Identify which cell holds the provided text, then report its [X, Y] central coordinate. 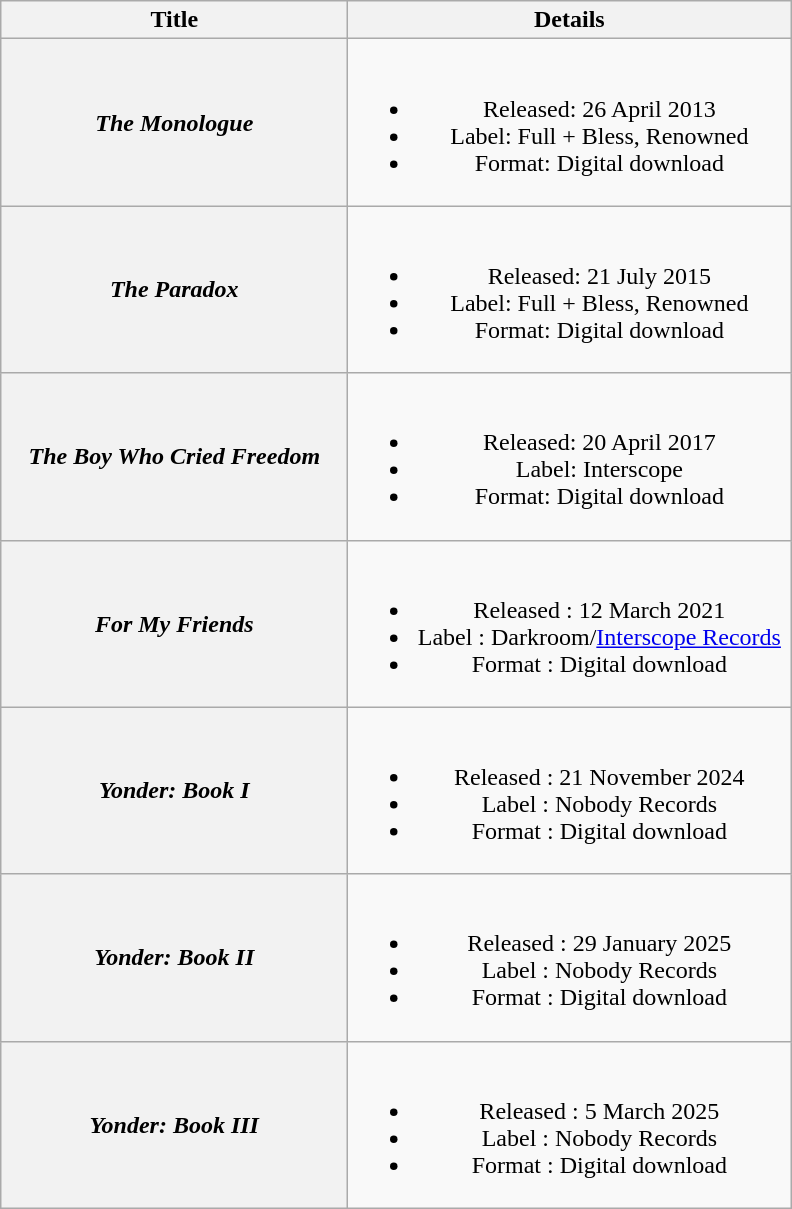
Released: 26 April 2013Label: Full + Bless, RenownedFormat: Digital download [570, 122]
Released: 21 July 2015Label: Full + Bless, RenownedFormat: Digital download [570, 290]
Released: 20 April 2017Label: InterscopeFormat: Digital download [570, 456]
For My Friends [174, 624]
Released : 12 March 2021Label : Darkroom/Interscope RecordsFormat : Digital download [570, 624]
Yonder: Book I [174, 790]
Yonder: Book II [174, 958]
Yonder: Book III [174, 1124]
The Boy Who Cried Freedom [174, 456]
Title [174, 20]
Released : 29 January 2025Label : Nobody RecordsFormat : Digital download [570, 958]
The Paradox [174, 290]
Details [570, 20]
Released : 5 March 2025Label : Nobody RecordsFormat : Digital download [570, 1124]
The Monologue [174, 122]
Released : 21 November 2024Label : Nobody RecordsFormat : Digital download [570, 790]
